Scan for the cell matching the given text and deliver its (X, Y) coordinate at center. 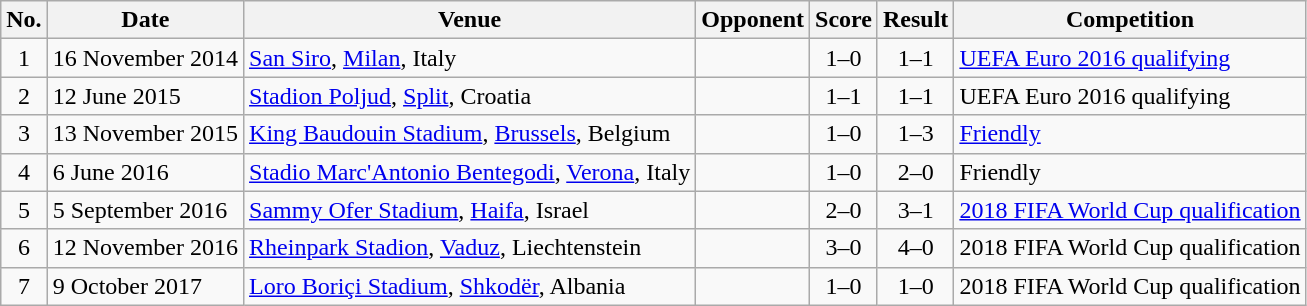
3–0 (844, 248)
13 November 2015 (145, 134)
7 (24, 286)
San Siro, Milan, Italy (470, 58)
Opponent (753, 20)
Stadion Poljud, Split, Croatia (470, 96)
Result (915, 20)
3 (24, 134)
Rheinpark Stadion, Vaduz, Liechtenstein (470, 248)
9 October 2017 (145, 286)
2 (24, 96)
No. (24, 20)
Loro Boriçi Stadium, Shkodër, Albania (470, 286)
1–3 (915, 134)
Date (145, 20)
Competition (1130, 20)
12 June 2015 (145, 96)
6 June 2016 (145, 172)
5 (24, 210)
Venue (470, 20)
6 (24, 248)
12 November 2016 (145, 248)
5 September 2016 (145, 210)
Sammy Ofer Stadium, Haifa, Israel (470, 210)
4 (24, 172)
King Baudouin Stadium, Brussels, Belgium (470, 134)
1 (24, 58)
Score (844, 20)
Stadio Marc'Antonio Bentegodi, Verona, Italy (470, 172)
3–1 (915, 210)
4–0 (915, 248)
16 November 2014 (145, 58)
